For the text-containing cell, return its midpoint in [X, Y] coordinate format. 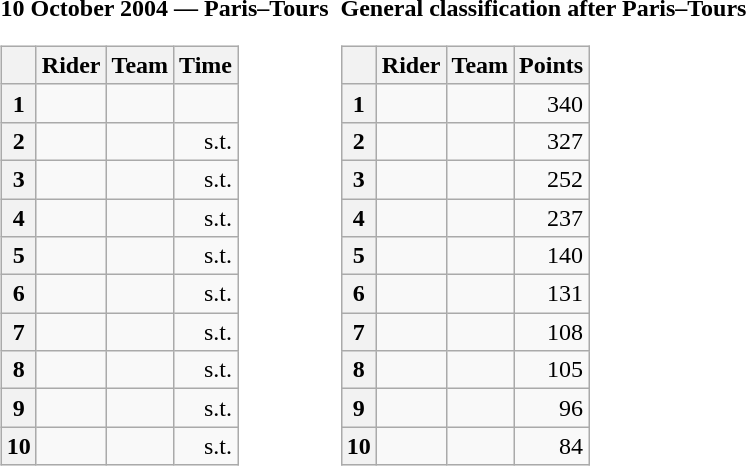
340 [552, 103]
105 [552, 370]
96 [552, 408]
140 [552, 256]
Points [552, 65]
108 [552, 332]
84 [552, 446]
Time [206, 65]
131 [552, 294]
237 [552, 217]
327 [552, 141]
252 [552, 179]
